For the text-containing cell, return its midpoint in [X, Y] coordinate format. 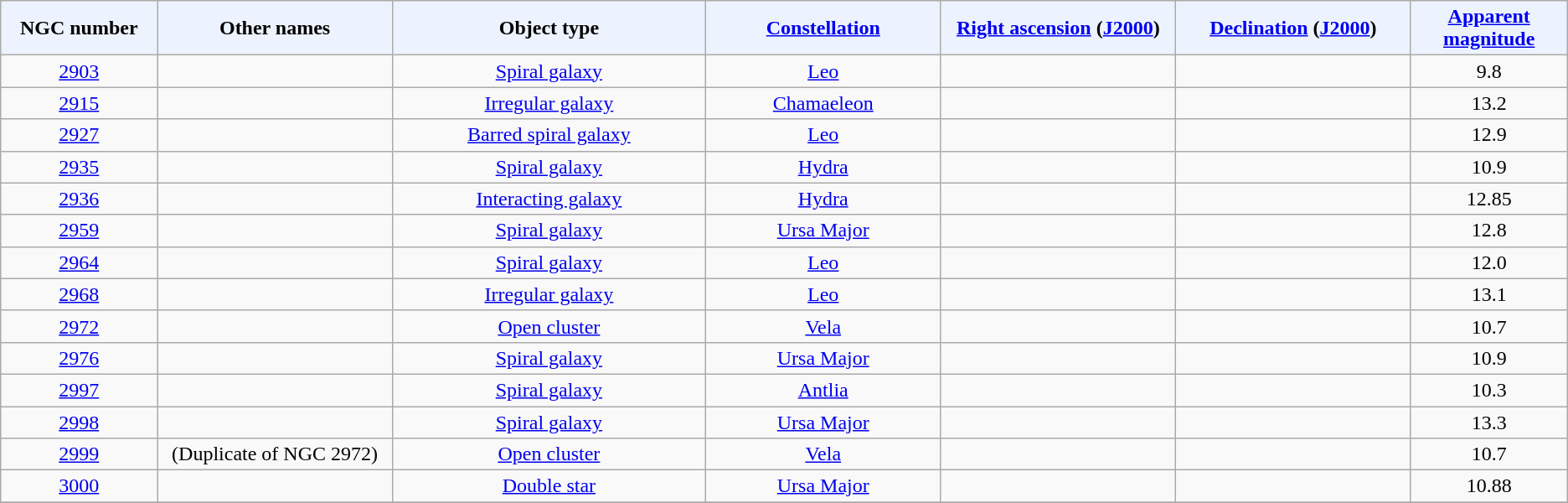
12.9 [1489, 135]
10.3 [1489, 390]
2999 [79, 454]
Barred spiral galaxy [549, 135]
Chamaeleon [823, 103]
13.2 [1489, 103]
2935 [79, 167]
Other names [275, 29]
2927 [79, 135]
3000 [79, 486]
13.3 [1489, 422]
2997 [79, 390]
2903 [79, 71]
2936 [79, 199]
2959 [79, 231]
NGC number [79, 29]
Apparent magnitude [1489, 29]
Interacting galaxy [549, 199]
Declination (J2000) [1293, 29]
2998 [79, 422]
(Duplicate of NGC 2972) [275, 454]
13.1 [1489, 294]
9.8 [1489, 71]
2968 [79, 294]
12.85 [1489, 199]
2976 [79, 358]
12.0 [1489, 262]
2972 [79, 326]
2964 [79, 262]
Antlia [823, 390]
Right ascension (J2000) [1059, 29]
Object type [549, 29]
Constellation [823, 29]
2915 [79, 103]
Double star [549, 486]
12.8 [1489, 231]
10.88 [1489, 486]
